Determine the [x, y] coordinate at the center of the cell enclosing the given text.  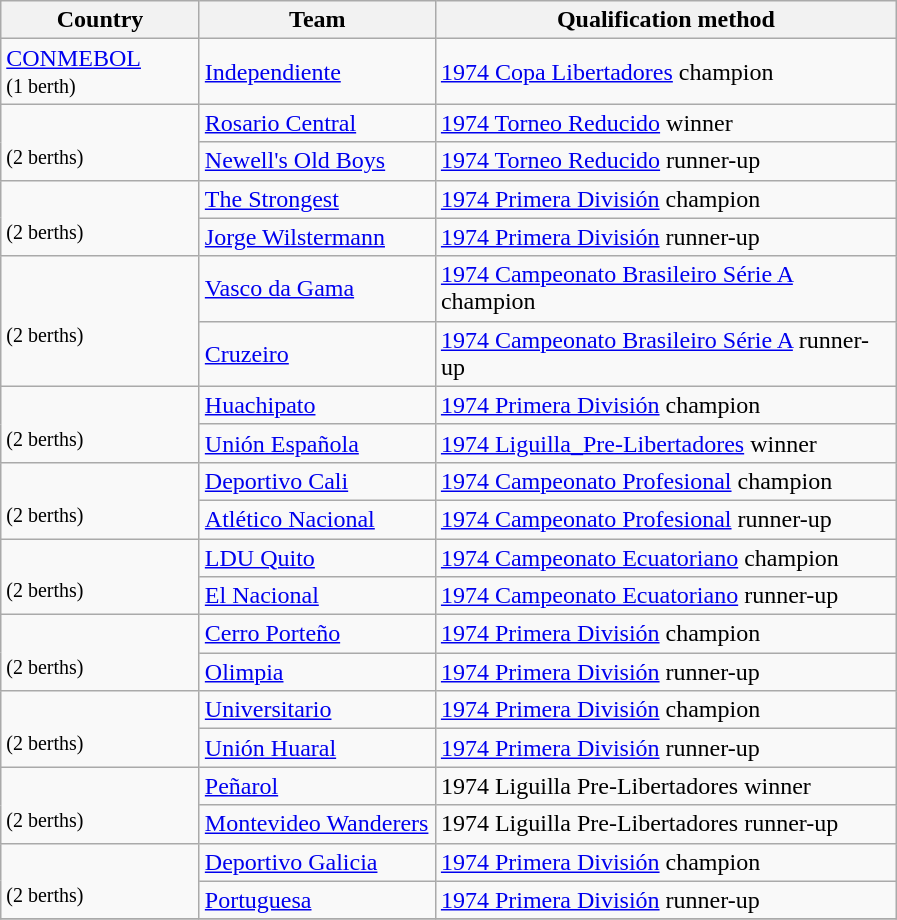
El Nacional [317, 596]
Jorge Wilstermann [317, 237]
1974 Liguilla Pre-Libertadores runner-up [666, 824]
Qualification method [666, 20]
Huachipato [317, 405]
Universitario [317, 710]
1974 Campeonato Profesional runner-up [666, 519]
Deportivo Cali [317, 481]
1974 Campeonato Profesional champion [666, 481]
Montevideo Wanderers [317, 824]
1974 Torneo Reducido runner-up [666, 161]
1974 Campeonato Ecuatoriano champion [666, 557]
Deportivo Galicia [317, 862]
Atlético Nacional [317, 519]
1974 Liguilla Pre-Libertadores winner [666, 786]
1974 Copa Libertadores champion [666, 72]
Country [100, 20]
1974 Campeonato Ecuatoriano runner-up [666, 596]
1974 Campeonato Brasileiro Série A runner-up [666, 354]
Rosario Central [317, 123]
LDU Quito [317, 557]
1974 Liguilla_Pre-Libertadores winner [666, 443]
The Strongest [317, 199]
Independiente [317, 72]
Portuguesa [317, 900]
Unión Española [317, 443]
Team [317, 20]
Olimpia [317, 672]
1974 Torneo Reducido winner [666, 123]
1974 Campeonato Brasileiro Série A champion [666, 288]
CONMEBOL(1 berth) [100, 72]
Cerro Porteño [317, 634]
Unión Huaral [317, 748]
Peñarol [317, 786]
Newell's Old Boys [317, 161]
Cruzeiro [317, 354]
Vasco da Gama [317, 288]
